Return the [x, y] coordinate for the center point of the cell that contains the specified text.  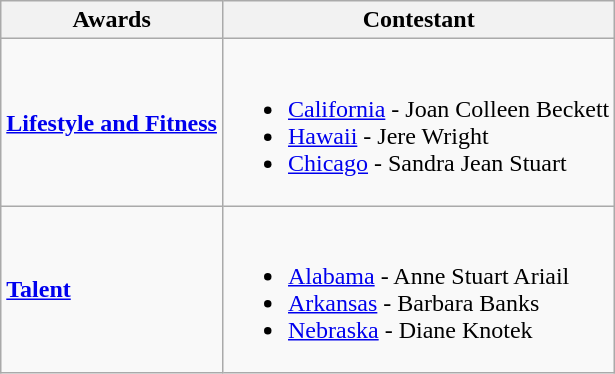
California - Joan Colleen Beckett Hawaii - Jere Wright Chicago - Sandra Jean Stuart [418, 122]
Talent [112, 290]
Awards [112, 20]
Lifestyle and Fitness [112, 122]
Contestant [418, 20]
Alabama - Anne Stuart Ariail Arkansas - Barbara Banks Nebraska - Diane Knotek [418, 290]
